From the cell containing the given text, extract its center point as [X, Y] coordinate. 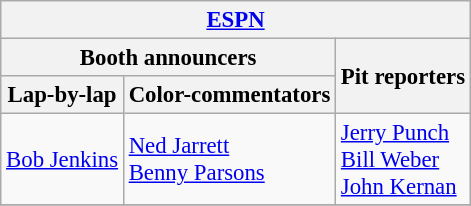
Jerry Punch Bill Weber John Kernan [404, 160]
ESPN [236, 20]
Bob Jenkins [62, 160]
Ned Jarrett Benny Parsons [229, 160]
Lap-by-lap [62, 95]
Pit reporters [404, 76]
Color-commentators [229, 95]
Booth announcers [168, 58]
